Provide the [X, Y] coordinate of the cell's center where the given text is located.  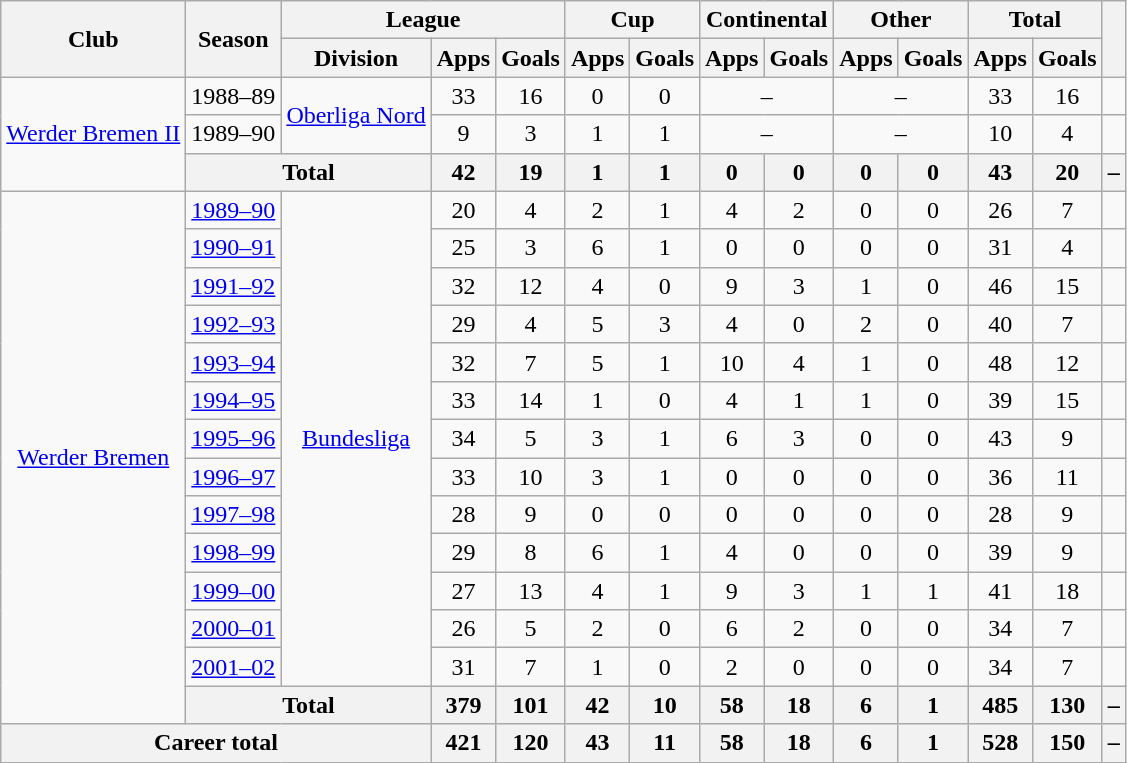
101 [531, 705]
40 [1000, 324]
Werder Bremen [94, 458]
27 [463, 591]
1994–95 [234, 400]
1988–89 [234, 96]
120 [531, 743]
2000–01 [234, 629]
Bundesliga [356, 438]
1999–00 [234, 591]
Career total [216, 743]
Cup [632, 20]
Continental [767, 20]
Club [94, 39]
1990–91 [234, 248]
Werder Bremen II [94, 134]
46 [1000, 286]
528 [1000, 743]
8 [531, 553]
1991–92 [234, 286]
36 [1000, 477]
41 [1000, 591]
130 [1067, 705]
1992–93 [234, 324]
1993–94 [234, 362]
Division [356, 58]
1996–97 [234, 477]
25 [463, 248]
1998–99 [234, 553]
48 [1000, 362]
1997–98 [234, 515]
Oberliga Nord [356, 115]
150 [1067, 743]
League [424, 20]
485 [1000, 705]
Season [234, 39]
379 [463, 705]
Other [901, 20]
2001–02 [234, 667]
14 [531, 400]
13 [531, 591]
421 [463, 743]
19 [531, 172]
1995–96 [234, 438]
